Detect which cell encompasses the target text, then output its (x, y) center coordinate. 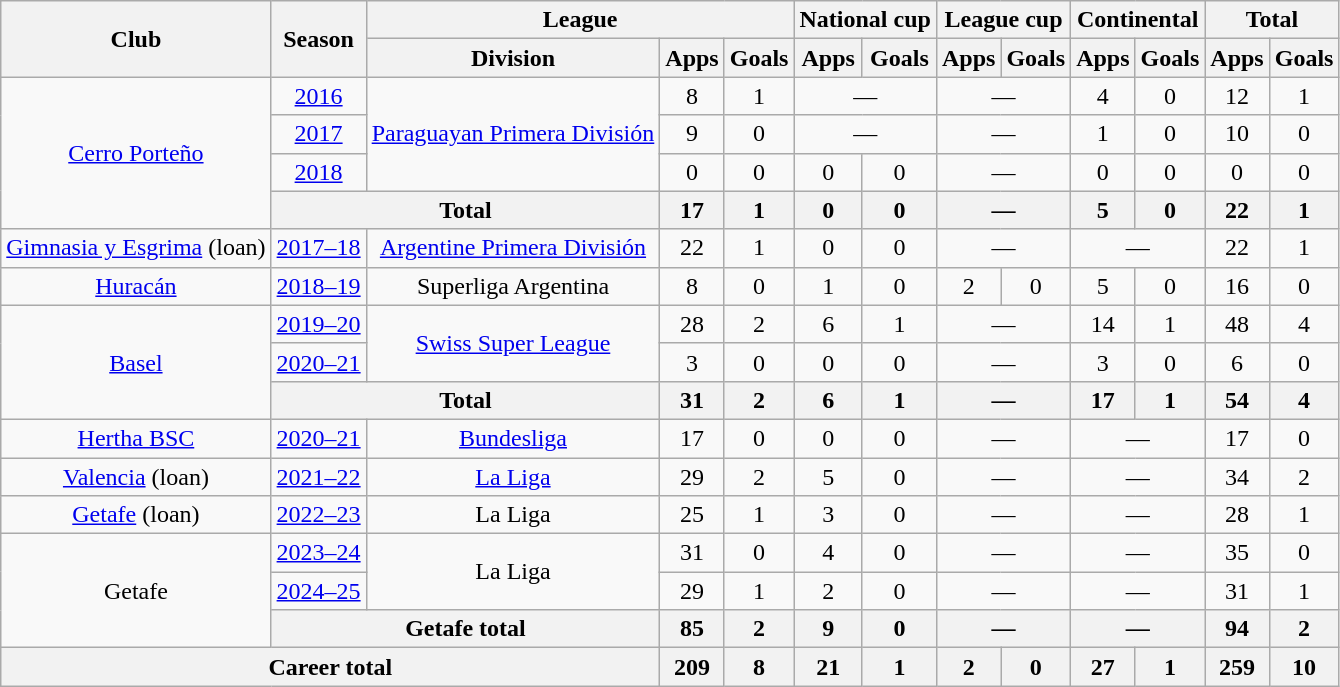
54 (1237, 400)
2017–18 (318, 248)
85 (692, 629)
Superliga Argentina (513, 286)
48 (1237, 324)
Career total (330, 667)
Cerro Porteño (136, 153)
12 (1237, 96)
Huracán (136, 286)
Hertha BSC (136, 438)
National cup (865, 20)
League cup (1003, 20)
14 (1103, 324)
2024–25 (318, 591)
Paraguayan Primera División (513, 134)
2017 (318, 134)
Valencia (loan) (136, 477)
259 (1237, 667)
Getafe (136, 591)
Basel (136, 362)
21 (828, 667)
Division (513, 58)
2018 (318, 172)
2016 (318, 96)
Continental (1138, 20)
35 (1237, 553)
Gimnasia y Esgrima (loan) (136, 248)
2018–19 (318, 286)
Swiss Super League (513, 343)
Argentine Primera División (513, 248)
94 (1237, 629)
Bundesliga (513, 438)
Club (136, 39)
2023–24 (318, 553)
Getafe (loan) (136, 515)
Getafe total (466, 629)
2022–23 (318, 515)
2021–22 (318, 477)
16 (1237, 286)
209 (692, 667)
2019–20 (318, 324)
25 (692, 515)
27 (1103, 667)
34 (1237, 477)
League (580, 20)
Season (318, 39)
